Locate the cell with the specified text and output its (X, Y) center coordinate. 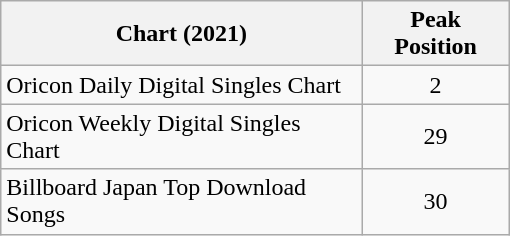
Oricon Daily Digital Singles Chart (182, 85)
Chart (2021) (182, 34)
29 (436, 136)
30 (436, 202)
Oricon Weekly Digital Singles Chart (182, 136)
Peak Position (436, 34)
2 (436, 85)
Billboard Japan Top Download Songs (182, 202)
